Return the (X, Y) coordinate for the center point of the cell that contains the specified text.  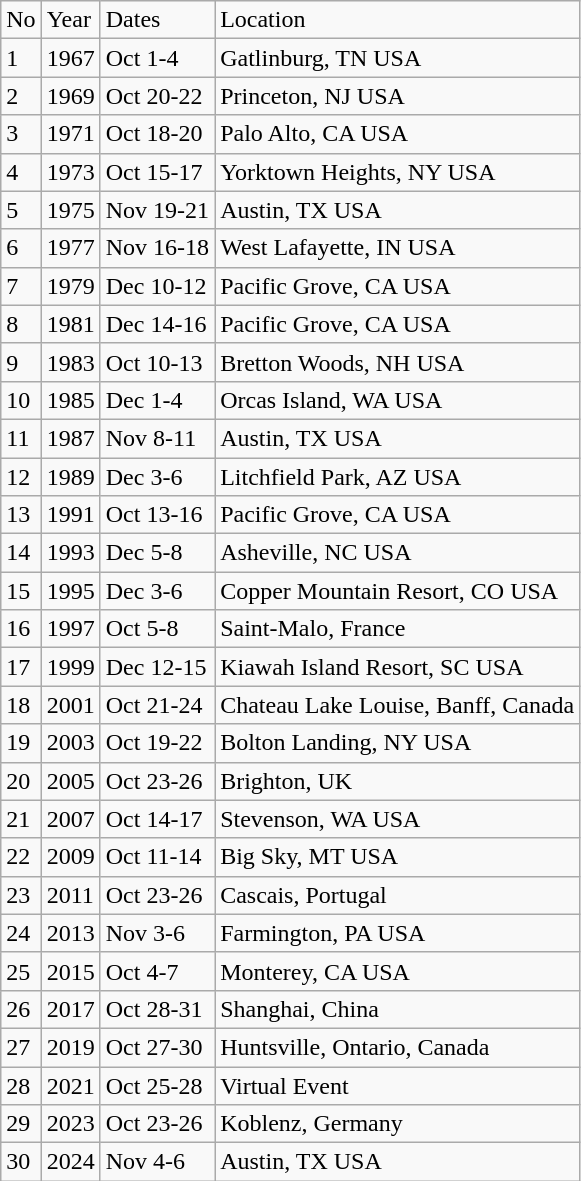
Big Sky, MT USA (398, 857)
2023 (70, 1124)
1995 (70, 591)
2021 (70, 1085)
Oct 19-22 (157, 743)
13 (21, 515)
21 (21, 819)
7 (21, 286)
Oct 5-8 (157, 629)
2019 (70, 1047)
Brighton, UK (398, 781)
Virtual Event (398, 1085)
Orcas Island, WA USA (398, 400)
Palo Alto, CA USA (398, 134)
Yorktown Heights, NY USA (398, 172)
29 (21, 1124)
20 (21, 781)
1981 (70, 324)
1977 (70, 248)
24 (21, 933)
22 (21, 857)
11 (21, 438)
Oct 21-24 (157, 705)
Oct 25-28 (157, 1085)
Dec 5-8 (157, 553)
Litchfield Park, AZ USA (398, 477)
10 (21, 400)
Gatlinburg, TN USA (398, 58)
Oct 15-17 (157, 172)
Asheville, NC USA (398, 553)
Princeton, NJ USA (398, 96)
Dec 14-16 (157, 324)
1999 (70, 667)
1973 (70, 172)
Dec 10-12 (157, 286)
Monterey, CA USA (398, 971)
Oct 11-14 (157, 857)
2005 (70, 781)
Farmington, PA USA (398, 933)
Saint-Malo, France (398, 629)
Nov 3-6 (157, 933)
Oct 20-22 (157, 96)
No (21, 20)
Stevenson, WA USA (398, 819)
2003 (70, 743)
19 (21, 743)
1969 (70, 96)
14 (21, 553)
15 (21, 591)
Oct 28-31 (157, 1009)
Dates (157, 20)
25 (21, 971)
Oct 1-4 (157, 58)
Dec 12-15 (157, 667)
6 (21, 248)
2001 (70, 705)
2017 (70, 1009)
26 (21, 1009)
2007 (70, 819)
1991 (70, 515)
Oct 14-17 (157, 819)
17 (21, 667)
1967 (70, 58)
1979 (70, 286)
1983 (70, 362)
4 (21, 172)
1 (21, 58)
Year (70, 20)
Nov 16-18 (157, 248)
1989 (70, 477)
1997 (70, 629)
Bretton Woods, NH USA (398, 362)
3 (21, 134)
28 (21, 1085)
Copper Mountain Resort, CO USA (398, 591)
27 (21, 1047)
2015 (70, 971)
8 (21, 324)
Bolton Landing, NY USA (398, 743)
Nov 19-21 (157, 210)
2 (21, 96)
1971 (70, 134)
18 (21, 705)
Location (398, 20)
Shanghai, China (398, 1009)
Dec 1-4 (157, 400)
2009 (70, 857)
1993 (70, 553)
2011 (70, 895)
Nov 8-11 (157, 438)
1975 (70, 210)
23 (21, 895)
Koblenz, Germany (398, 1124)
5 (21, 210)
Cascais, Portugal (398, 895)
16 (21, 629)
Oct 18-20 (157, 134)
2024 (70, 1162)
Huntsville, Ontario, Canada (398, 1047)
Oct 4-7 (157, 971)
Kiawah Island Resort, SC USA (398, 667)
30 (21, 1162)
Oct 10-13 (157, 362)
Oct 27-30 (157, 1047)
2013 (70, 933)
Oct 13-16 (157, 515)
Chateau Lake Louise, Banff, Canada (398, 705)
1985 (70, 400)
1987 (70, 438)
West Lafayette, IN USA (398, 248)
12 (21, 477)
9 (21, 362)
Nov 4-6 (157, 1162)
